Scan for the cell matching the given text and deliver its (X, Y) coordinate at center. 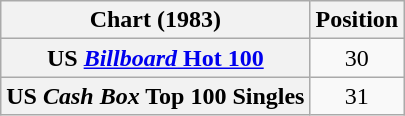
US Billboard Hot 100 (156, 58)
Chart (1983) (156, 20)
Position (357, 20)
31 (357, 96)
30 (357, 58)
US Cash Box Top 100 Singles (156, 96)
